Detect which cell encompasses the target text, then output its (x, y) center coordinate. 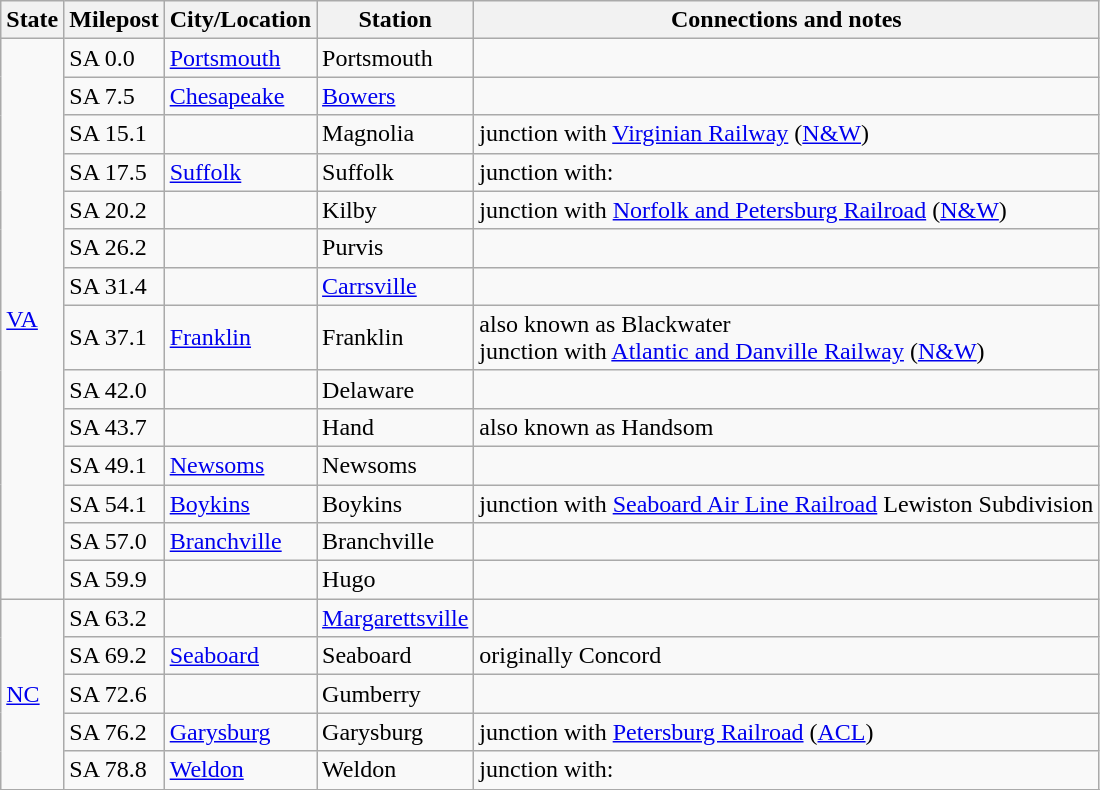
VA (32, 319)
junction with Seaboard Air Line Railroad Lewiston Subdivision (786, 503)
State (32, 20)
SA 57.0 (114, 542)
SA 37.1 (114, 338)
SA 20.2 (114, 210)
Margarettsville (396, 618)
SA 59.9 (114, 580)
originally Concord (786, 656)
SA 78.8 (114, 770)
SA 0.0 (114, 58)
SA 17.5 (114, 172)
Purvis (396, 248)
junction with Virginian Railway (N&W) (786, 134)
SA 26.2 (114, 248)
Station (396, 20)
SA 43.7 (114, 427)
SA 63.2 (114, 618)
SA 15.1 (114, 134)
Magnolia (396, 134)
SA 72.6 (114, 694)
SA 49.1 (114, 465)
Connections and notes (786, 20)
Delaware (396, 389)
SA 7.5 (114, 96)
Milepost (114, 20)
SA 42.0 (114, 389)
SA 31.4 (114, 286)
Hugo (396, 580)
Carrsville (396, 286)
SA 54.1 (114, 503)
also known as Blackwaterjunction with Atlantic and Danville Railway (N&W) (786, 338)
also known as Handsom (786, 427)
Hand (396, 427)
NC (32, 694)
junction with Norfolk and Petersburg Railroad (N&W) (786, 210)
Gumberry (396, 694)
Kilby (396, 210)
Bowers (396, 96)
Chesapeake (240, 96)
City/Location (240, 20)
SA 76.2 (114, 732)
junction with Petersburg Railroad (ACL) (786, 732)
SA 69.2 (114, 656)
